Search for the cell housing the specified text and yield its (x, y) center coordinate. 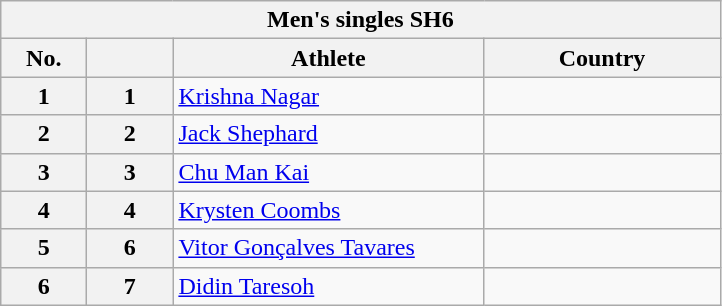
No. (44, 58)
7 (130, 286)
Country (602, 58)
Jack Shephard (328, 134)
Men's singles SH6 (360, 20)
Athlete (328, 58)
Didin Taresoh (328, 286)
Chu Man Kai (328, 172)
5 (44, 248)
Krishna Nagar (328, 96)
Vitor Gonçalves Tavares (328, 248)
Krysten Coombs (328, 210)
